For the text-containing cell, return its midpoint in (x, y) coordinate format. 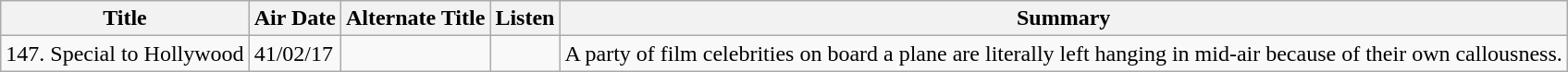
Title (125, 18)
Air Date (294, 18)
Listen (525, 18)
Summary (1064, 18)
Alternate Title (414, 18)
41/02/17 (294, 54)
A party of film celebrities on board a plane are literally left hanging in mid-air because of their own callousness. (1064, 54)
147. Special to Hollywood (125, 54)
